Extract the (x, y) coordinate from the center of the cell holding the provided text.  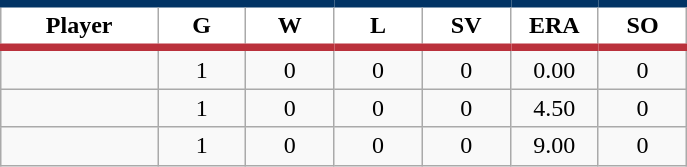
0.00 (554, 68)
Player (80, 26)
SV (466, 26)
G (202, 26)
SO (642, 26)
ERA (554, 26)
9.00 (554, 146)
L (378, 26)
W (290, 26)
4.50 (554, 108)
